Extract the [x, y] coordinate from the center of the cell holding the provided text.  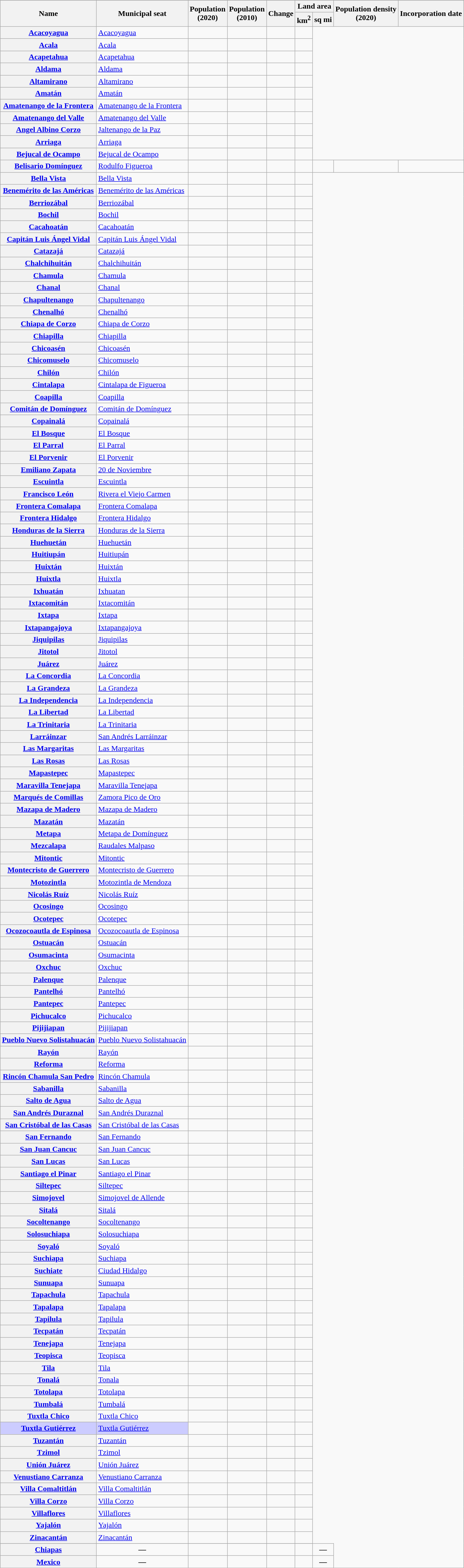
Emiliano Zapata [48, 470]
Cintalapa de Figueroa [142, 385]
Simojovel [48, 1198]
20 de Noviembre [142, 470]
Motozintla de Mendoza [142, 882]
km2 [304, 20]
Simojovel de Allende [142, 1198]
Land area [314, 6]
San Andrés Larráinzar [142, 736]
Metapa [48, 833]
Francisco León [48, 494]
Metapa de Domínguez [142, 833]
Jaltenango de la Paz [142, 130]
Population(2010) [247, 13]
Ixhuatán [48, 591]
Population(2020) [208, 13]
Marqués de Comillas [48, 797]
Mezcalapa [48, 846]
sq mi [323, 20]
Larráinzar [48, 736]
Cintalapa [48, 385]
Ciudad Hidalgo [142, 1271]
Name [48, 13]
Tonalá [48, 1380]
Belisario Domínguez [48, 166]
Ixhuatan [142, 591]
Population density(2020) [366, 13]
Raudales Malpaso [142, 846]
Municipal seat [142, 13]
Tonala [142, 1380]
Rivera el Viejo Carmen [142, 494]
Mexico [48, 1562]
Rodulfo Figueroa [142, 166]
Motozintla [48, 882]
Zamora Pico de Oro [142, 797]
Angel Albino Corzo [48, 130]
Change [281, 13]
Chiapas [48, 1550]
Rincón Chamula San Pedro [48, 1076]
Suchiate [48, 1271]
Rincón Chamula [142, 1076]
Incorporation date [431, 13]
